Return the (X, Y) coordinate for the center point of the cell that contains the specified text.  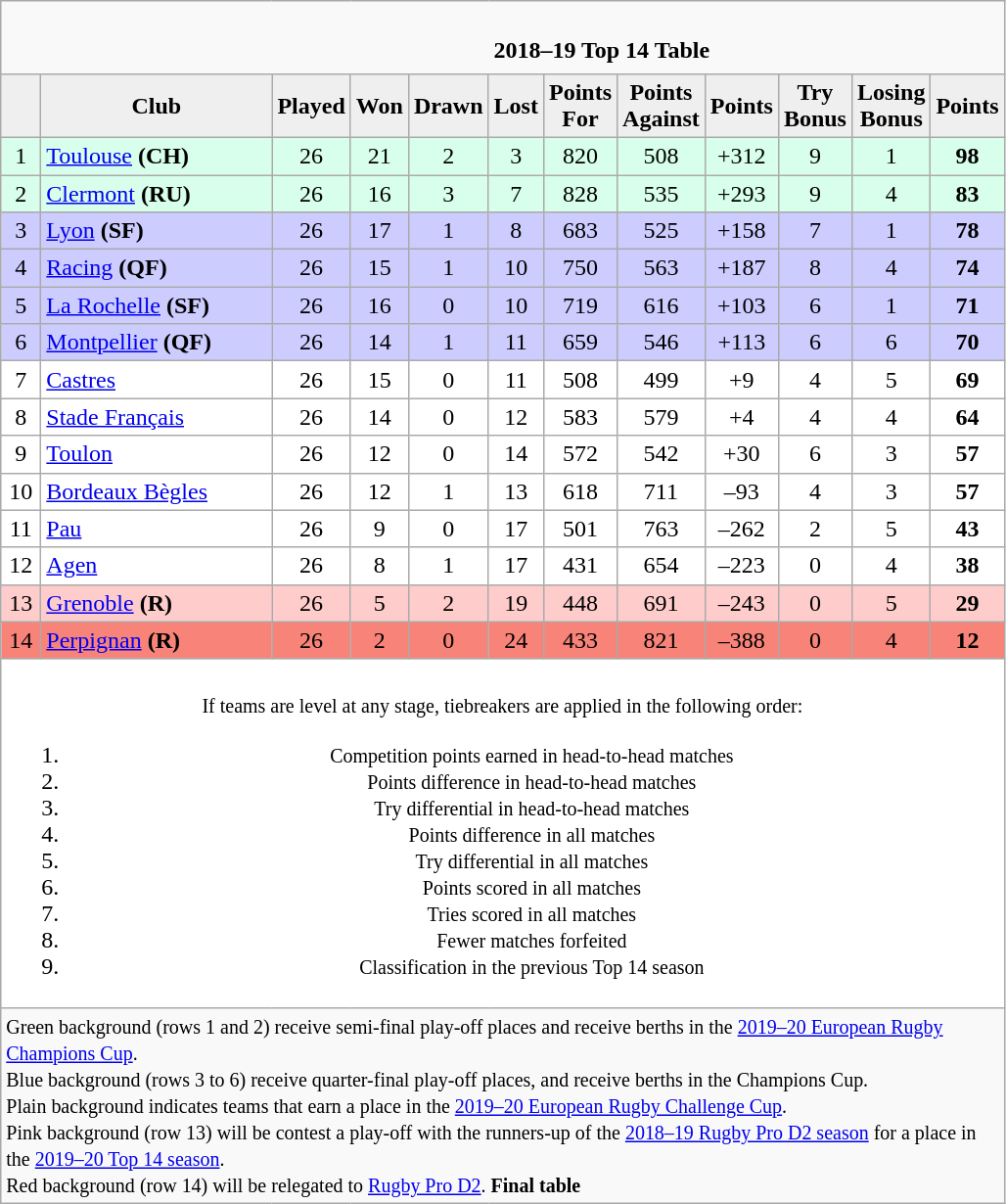
38 (967, 566)
659 (579, 343)
–93 (742, 491)
Montpellier (QF) (157, 343)
Lost (516, 106)
98 (967, 156)
618 (579, 491)
19 (516, 603)
719 (579, 305)
Clermont (RU) (157, 193)
–243 (742, 603)
+187 (742, 268)
+312 (742, 156)
–388 (742, 640)
24 (516, 640)
+103 (742, 305)
Won (380, 106)
433 (579, 640)
Stade Français (157, 417)
+4 (742, 417)
La Rochelle (SF) (157, 305)
Perpignan (R) (157, 640)
691 (662, 603)
+30 (742, 454)
69 (967, 380)
Racing (QF) (157, 268)
583 (579, 417)
683 (579, 231)
Club (157, 106)
+158 (742, 231)
70 (967, 343)
Points For (579, 106)
64 (967, 417)
Played (311, 106)
763 (662, 529)
448 (579, 603)
750 (579, 268)
654 (662, 566)
29 (967, 603)
525 (662, 231)
Try Bonus (814, 106)
535 (662, 193)
Toulon (157, 454)
499 (662, 380)
+293 (742, 193)
546 (662, 343)
501 (579, 529)
–262 (742, 529)
43 (967, 529)
21 (380, 156)
–223 (742, 566)
828 (579, 193)
572 (579, 454)
616 (662, 305)
579 (662, 417)
Toulouse (CH) (157, 156)
Points Against (662, 106)
821 (662, 640)
Lyon (SF) (157, 231)
Castres (157, 380)
Drawn (448, 106)
83 (967, 193)
Pau (157, 529)
74 (967, 268)
Grenoble (R) (157, 603)
+113 (742, 343)
78 (967, 231)
71 (967, 305)
Losing Bonus (891, 106)
+9 (742, 380)
431 (579, 566)
Agen (157, 566)
542 (662, 454)
820 (579, 156)
Bordeaux Bègles (157, 491)
711 (662, 491)
563 (662, 268)
